Scan for the cell matching the given text and deliver its (x, y) coordinate at center. 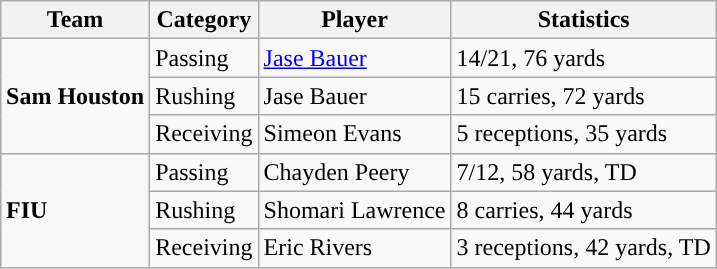
FIU (76, 210)
Player (354, 20)
Simeon Evans (354, 134)
3 receptions, 42 yards, TD (584, 248)
Team (76, 20)
8 carries, 44 yards (584, 210)
Chayden Peery (354, 172)
14/21, 76 yards (584, 58)
Eric Rivers (354, 248)
Statistics (584, 20)
5 receptions, 35 yards (584, 134)
Shomari Lawrence (354, 210)
Category (204, 20)
15 carries, 72 yards (584, 96)
7/12, 58 yards, TD (584, 172)
Sam Houston (76, 96)
